Return the [x, y] coordinate for the center point of the cell that contains the specified text.  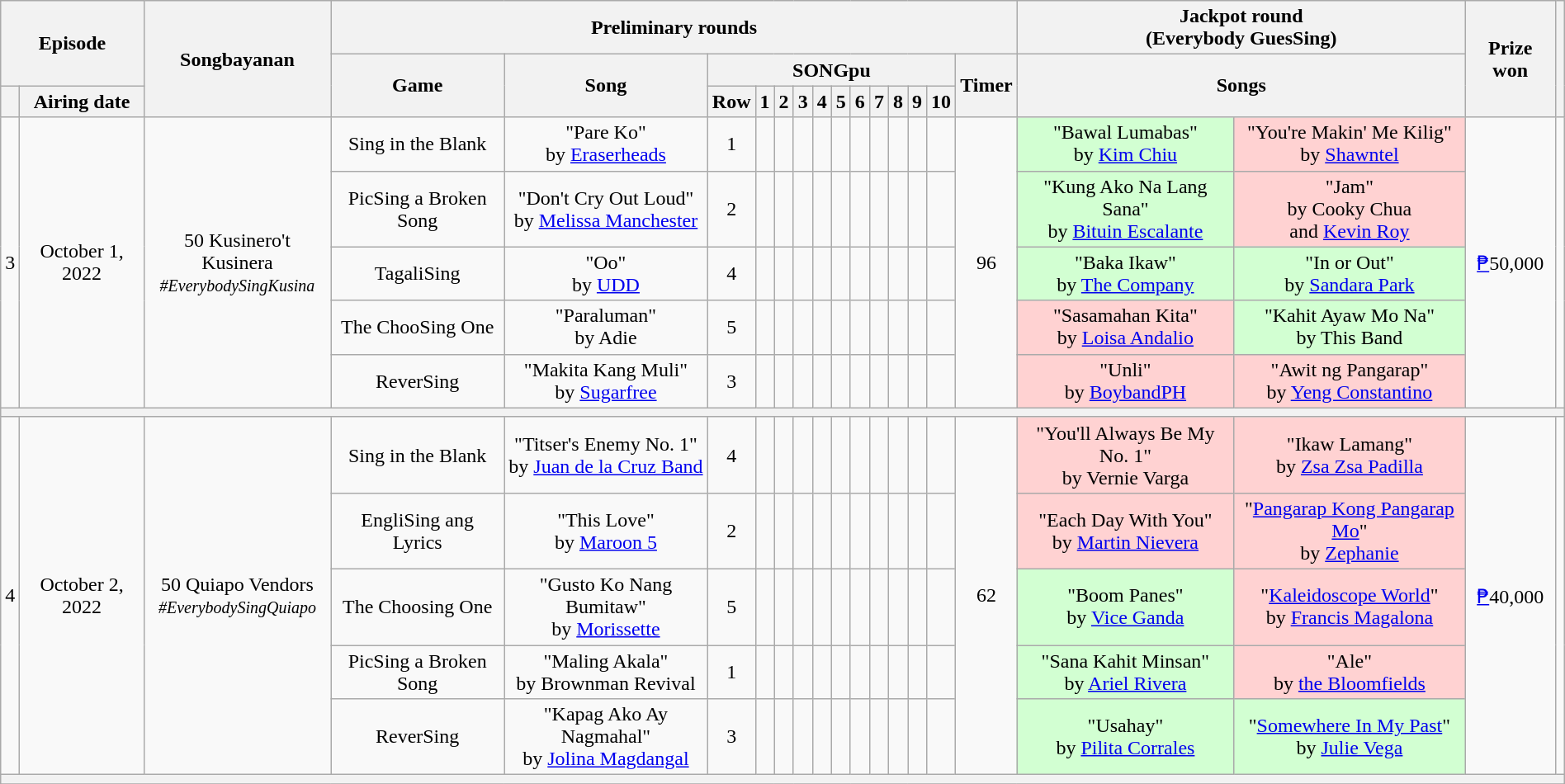
"Sasamahan Kita"by Loisa Andalio [1125, 327]
"Somewhere In My Past"by Julie Vega [1350, 737]
Game [418, 86]
"Each Day With You"by Martin Nievera [1125, 531]
"Baka Ikaw"by The Company [1125, 274]
"Awit ng Pangarap"by Yeng Constantino [1350, 381]
9 [918, 102]
The Choosing One [418, 607]
October 1, 2022 [82, 262]
"Gusto Ko Nang Bumitaw"by Morissette [606, 607]
Airing date [82, 102]
"Oo"by UDD [606, 274]
8 [898, 102]
96 [987, 262]
10 [941, 102]
Song [606, 86]
"Paraluman"by Adie [606, 327]
Timer [987, 86]
"Sana Kahit Minsan"by Ariel Rivera [1125, 672]
"Ikaw Lamang"by Zsa Zsa Padilla [1350, 455]
"This Love"by Maroon 5 [606, 531]
"Ale"by the Bloomfields [1350, 672]
"Jam"by Cooky Chua and Kevin Roy [1350, 209]
Preliminary rounds [674, 28]
"Unli"by BoybandPH [1125, 381]
The ChooSing One [418, 327]
Row [731, 102]
SONGpu [831, 70]
50 Kusinero't Kusinera#EverybodySingKusina [237, 262]
"You're Makin' Me Kilig"by Shawntel [1350, 144]
"Makita Kang Muli"by Sugarfree [606, 381]
"Pare Ko"by Eraserheads [606, 144]
"Kaleidoscope World"by Francis Magalona [1350, 607]
"Usahay"by Pilita Corrales [1125, 737]
EngliSing ang Lyrics [418, 531]
"Maling Akala"by Brownman Revival [606, 672]
Songbayanan [237, 59]
"Titser's Enemy No. 1"by Juan de la Cruz Band [606, 455]
"Kung Ako Na Lang Sana"by Bituin Escalante [1125, 209]
"Kahit Ayaw Mo Na"by This Band [1350, 327]
₱40,000 [1511, 596]
Prize won [1511, 59]
6 [860, 102]
62 [987, 596]
"Kapag Ako Ay Nagmahal"by Jolina Magdangal [606, 737]
"Bawal Lumabas"by Kim Chiu [1125, 144]
"Pangarap Kong Pangarap Mo"by Zephanie [1350, 531]
Jackpot round(Everybody GuesSing) [1241, 28]
October 2, 2022 [82, 596]
"Boom Panes"by Vice Ganda [1125, 607]
"In or Out"by Sandara Park [1350, 274]
50 Quiapo Vendors#EverybodySingQuiapo [237, 596]
Songs [1241, 86]
₱50,000 [1511, 262]
7 [878, 102]
"Don't Cry Out Loud"by Melissa Manchester [606, 209]
TagaliSing [418, 274]
Episode [73, 43]
"You'll Always Be My No. 1"by Vernie Varga [1125, 455]
